Output the [X, Y] coordinate of the center of the cell containing the given text.  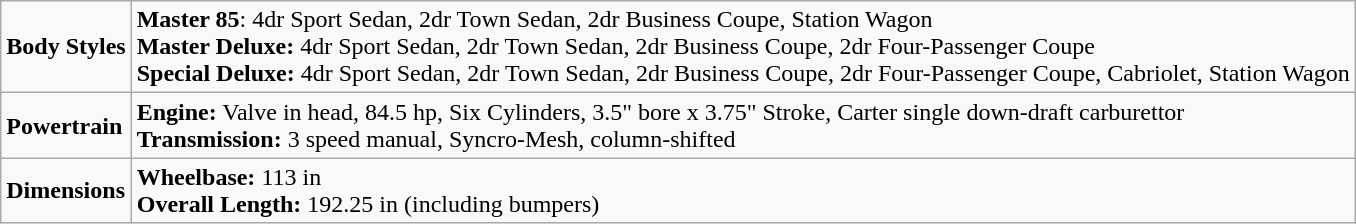
Dimensions [66, 190]
Body Styles [66, 47]
Powertrain [66, 126]
Wheelbase: 113 inOverall Length: 192.25 in (including bumpers) [743, 190]
